Return the (X, Y) coordinate for the center point of the cell that contains the specified text.  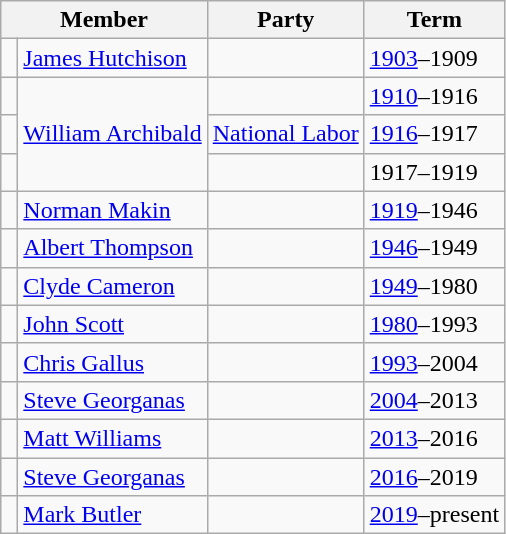
Albert Thompson (112, 248)
1916–1917 (434, 134)
Term (434, 20)
Norman Makin (112, 210)
1980–1993 (434, 324)
1946–1949 (434, 248)
National Labor (286, 134)
2013–2016 (434, 438)
2016–2019 (434, 477)
1910–1916 (434, 96)
1949–1980 (434, 286)
1993–2004 (434, 362)
Mark Butler (112, 515)
1919–1946 (434, 210)
James Hutchison (112, 58)
Matt Williams (112, 438)
Member (104, 20)
2004–2013 (434, 400)
John Scott (112, 324)
Chris Gallus (112, 362)
1917–1919 (434, 172)
1903–1909 (434, 58)
2019–present (434, 515)
Party (286, 20)
Clyde Cameron (112, 286)
William Archibald (112, 134)
